Detect which cell encompasses the target text, then output its [x, y] center coordinate. 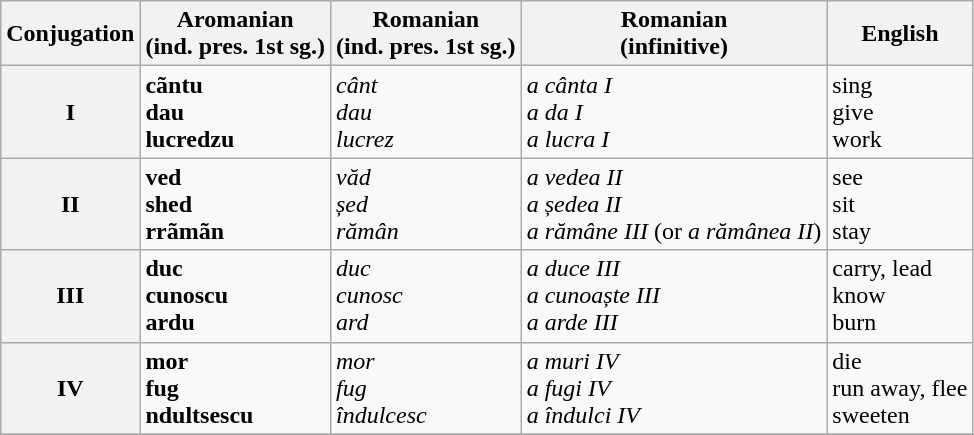
mor fug ndultsescu [236, 388]
ved shed rrãmãn [236, 204]
mor fug îndulcesc [426, 388]
IV [70, 388]
II [70, 204]
Romanian(infinitive) [674, 34]
cânt dau lucrez [426, 112]
Aromanian(ind. pres. 1st sg.) [236, 34]
I [70, 112]
English [900, 34]
văd șed rămân [426, 204]
a vedea II a ședea II a rămâne III (or a rămânea II) [674, 204]
Romanian(ind. pres. 1st sg.) [426, 34]
see sit stay [900, 204]
sing give work [900, 112]
a duce III a cunoaște III a arde III [674, 296]
die run away, flee sweeten [900, 388]
carry, lead know burn [900, 296]
Conjugation [70, 34]
a muri IV a fugi IV a îndulci IV [674, 388]
cãntu dau lucredzu [236, 112]
duc cunosc ard [426, 296]
III [70, 296]
duc cunoscu ardu [236, 296]
a cânta I a da I a lucra I [674, 112]
